Provide the [x, y] coordinate of the cell's center where the given text is located.  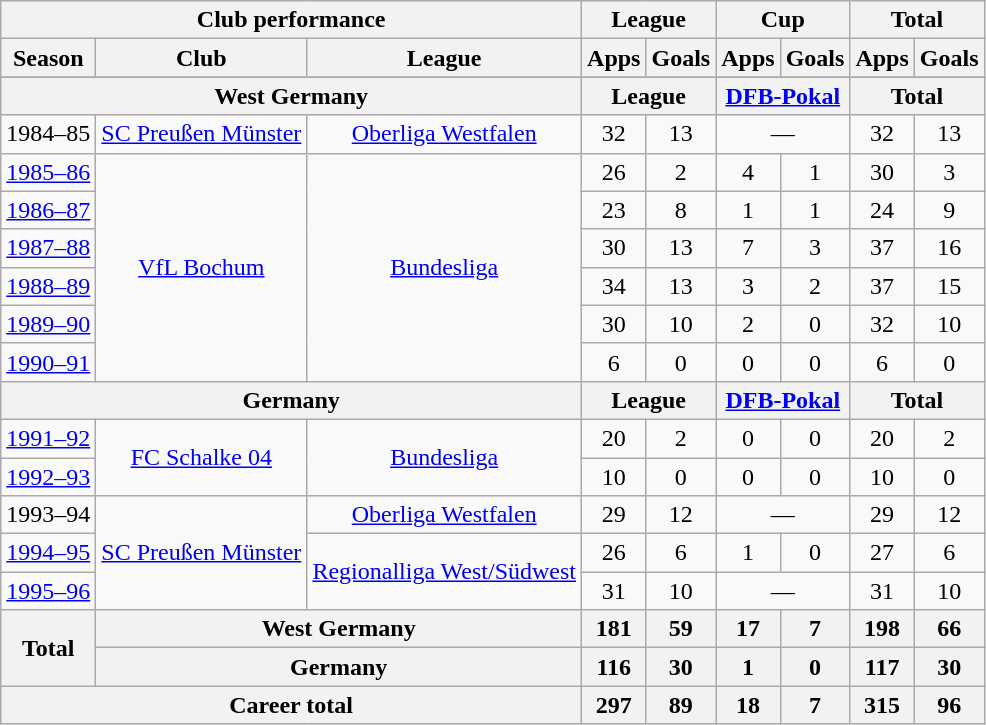
96 [949, 705]
315 [882, 705]
1984–85 [48, 134]
Club performance [292, 20]
23 [614, 210]
181 [614, 629]
Club [202, 58]
198 [882, 629]
24 [882, 210]
1985–86 [48, 172]
Regionalliga West/Südwest [444, 572]
1986–87 [48, 210]
59 [681, 629]
1991–92 [48, 438]
1990–91 [48, 362]
1994–95 [48, 553]
VfL Bochum [202, 267]
Cup [783, 20]
8 [681, 210]
89 [681, 705]
1989–90 [48, 324]
16 [949, 248]
1988–89 [48, 286]
4 [748, 172]
1993–94 [48, 515]
1992–93 [48, 477]
FC Schalke 04 [202, 457]
27 [882, 553]
Season [48, 58]
Career total [292, 705]
9 [949, 210]
17 [748, 629]
1987–88 [48, 248]
117 [882, 667]
34 [614, 286]
66 [949, 629]
297 [614, 705]
15 [949, 286]
1995–96 [48, 591]
18 [748, 705]
116 [614, 667]
